Output the [x, y] coordinate of the center of the cell containing the given text.  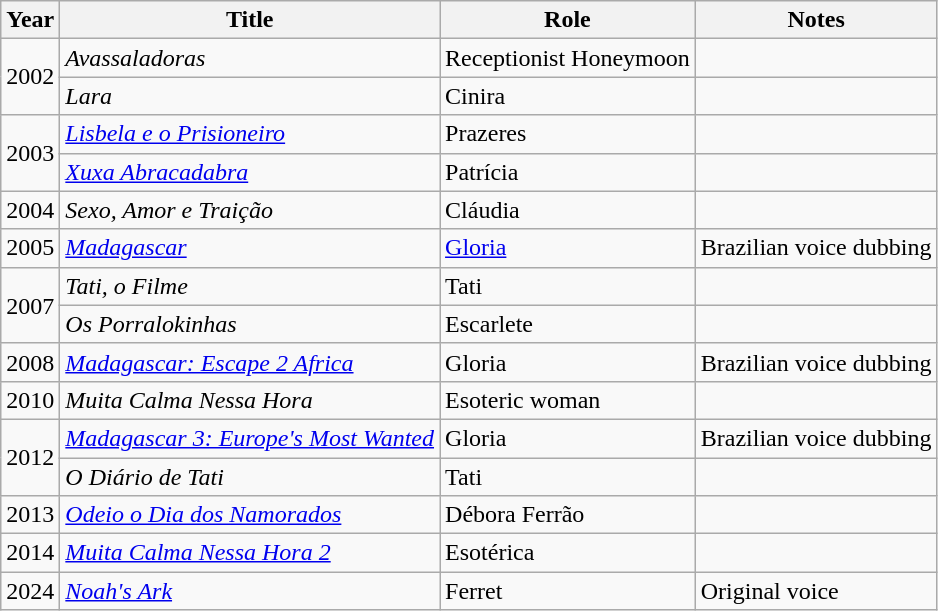
Notes [816, 20]
2013 [30, 515]
Avassaladoras [250, 58]
2010 [30, 400]
2002 [30, 77]
Original voice [816, 591]
Os Porralokinhas [250, 324]
Muita Calma Nessa Hora 2 [250, 553]
2005 [30, 248]
Madagascar: Escape 2 Africa [250, 362]
Sexo, Amor e Traição [250, 210]
Title [250, 20]
Lisbela e o Prisioneiro [250, 134]
Esoteric woman [568, 400]
Prazeres [568, 134]
O Diário de Tati [250, 477]
Year [30, 20]
Noah's Ark [250, 591]
Tati, o Filme [250, 286]
2012 [30, 457]
Odeio o Dia dos Namorados [250, 515]
Madagascar 3: Europe's Most Wanted [250, 438]
Lara [250, 96]
2014 [30, 553]
2004 [30, 210]
2008 [30, 362]
Débora Ferrão [568, 515]
Cinira [568, 96]
Receptionist Honeymoon [568, 58]
Cláudia [568, 210]
2024 [30, 591]
Ferret [568, 591]
Muita Calma Nessa Hora [250, 400]
Role [568, 20]
Xuxa Abracadabra [250, 172]
Esotérica [568, 553]
Escarlete [568, 324]
Patrícia [568, 172]
2003 [30, 153]
Madagascar [250, 248]
2007 [30, 305]
